Scan for the cell matching the given text and deliver its [x, y] coordinate at center. 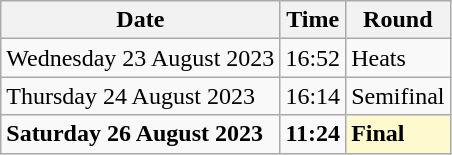
Heats [398, 58]
Date [140, 20]
Final [398, 134]
Time [313, 20]
Saturday 26 August 2023 [140, 134]
Semifinal [398, 96]
Thursday 24 August 2023 [140, 96]
Wednesday 23 August 2023 [140, 58]
Round [398, 20]
11:24 [313, 134]
16:52 [313, 58]
16:14 [313, 96]
